From the cell containing the given text, extract its center point as [X, Y] coordinate. 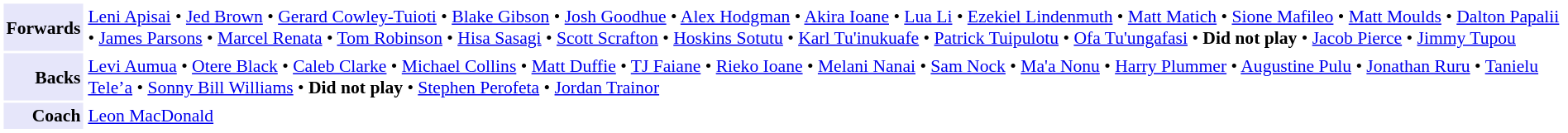
Leon MacDonald [825, 116]
Coach [43, 116]
Forwards [43, 26]
Backs [43, 76]
